Identify which cell holds the provided text, then report its (x, y) central coordinate. 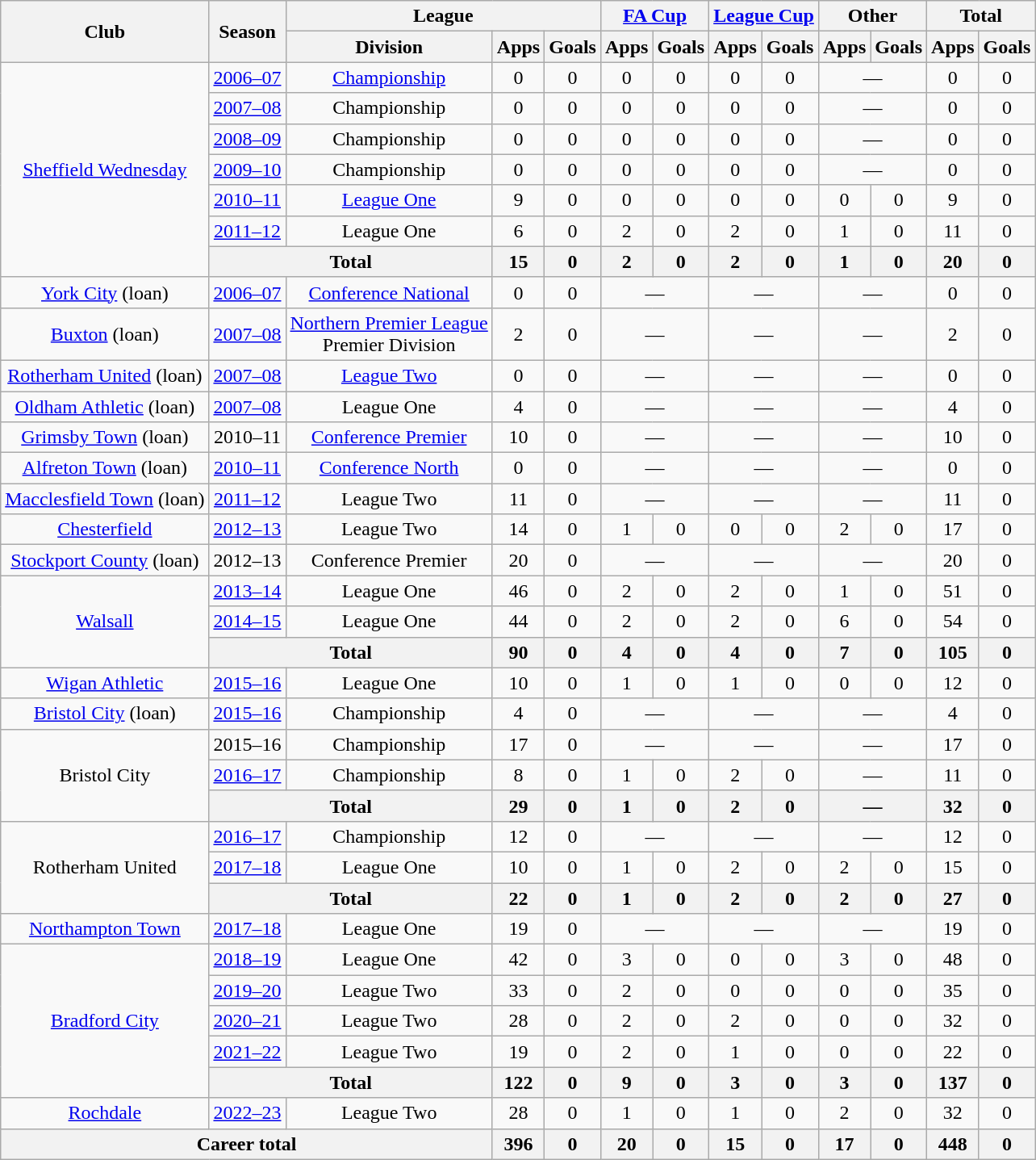
Alfreton Town (loan) (105, 468)
27 (953, 898)
46 (518, 591)
448 (953, 1144)
2008–09 (247, 139)
Rotherham United (loan) (105, 375)
2022–23 (247, 1113)
Club (105, 31)
2009–10 (247, 170)
137 (953, 1083)
Sheffield Wednesday (105, 170)
396 (518, 1144)
Wigan Athletic (105, 683)
2018–19 (247, 960)
Career total (247, 1144)
Conference North (389, 468)
Rotherham United (105, 867)
League Cup (764, 16)
90 (518, 652)
Buxton (loan) (105, 334)
Other (872, 16)
8 (518, 775)
2013–14 (247, 591)
Bristol City (105, 775)
Bradford City (105, 1021)
Chesterfield (105, 530)
42 (518, 960)
Stockport County (loan) (105, 560)
122 (518, 1083)
105 (953, 652)
Northampton Town (105, 929)
2021–22 (247, 1052)
Macclesfield Town (loan) (105, 499)
Season (247, 31)
FA Cup (654, 16)
Walsall (105, 622)
Bristol City (loan) (105, 714)
7 (844, 652)
48 (953, 960)
29 (518, 806)
York City (loan) (105, 292)
2014–15 (247, 622)
Grimsby Town (loan) (105, 438)
14 (518, 530)
Division (389, 47)
35 (953, 990)
2020–21 (247, 1021)
2019–20 (247, 990)
33 (518, 990)
Northern Premier LeaguePremier Division (389, 334)
League (443, 16)
Conference National (389, 292)
51 (953, 591)
54 (953, 622)
44 (518, 622)
Rochdale (105, 1113)
Oldham Athletic (loan) (105, 406)
